From the cell containing the given text, extract its center point as (x, y) coordinate. 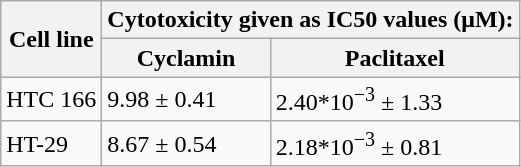
Paclitaxel (394, 58)
HTC 166 (52, 100)
8.67 ± 0.54 (186, 144)
HT-29 (52, 144)
2.18*10−3 ± 0.81 (394, 144)
9.98 ± 0.41 (186, 100)
Cyclamin (186, 58)
2.40*10−3 ± 1.33 (394, 100)
Cell line (52, 39)
Cytotoxicity given as IC50 values (μM): (310, 20)
